Provide the (X, Y) coordinate of the cell's center where the given text is located.  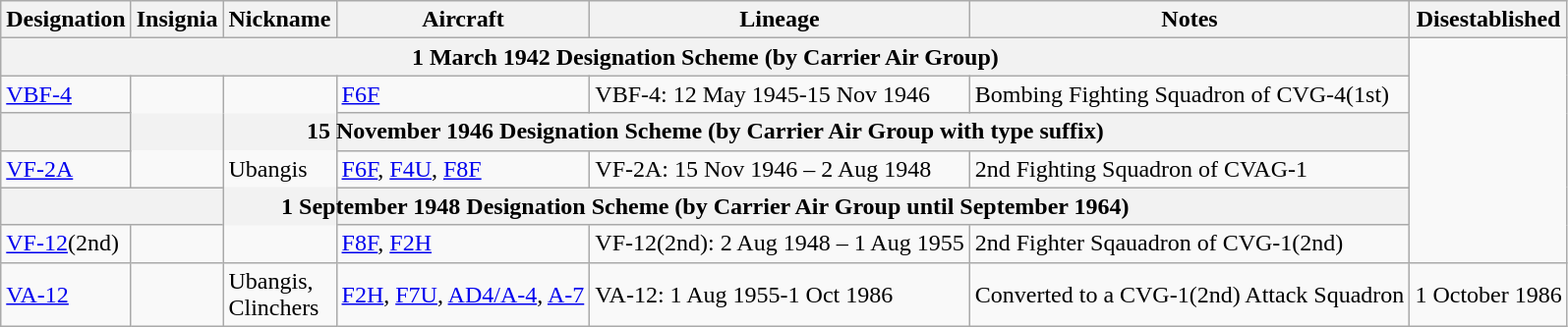
15 November 1946 Designation Scheme (by Carrier Air Group with type suffix) (706, 132)
F6F (463, 94)
1 March 1942 Designation Scheme (by Carrier Air Group) (706, 57)
Aircraft (463, 20)
Designation (66, 20)
Lineage (780, 20)
Nickname (279, 20)
Converted to a CVG-1(2nd) Attack Squadron (1190, 295)
F8F, F2H (463, 244)
1 September 1948 Designation Scheme (by Carrier Air Group until September 1964) (706, 206)
F6F, F4U, F8F (463, 169)
Disestablished (1488, 20)
VBF-4 (66, 94)
Bombing Fighting Squadron of CVG-4(1st) (1190, 94)
Ubangis,Clinchers (279, 295)
VF-2A (66, 169)
1 October 1986 (1488, 295)
VF-12(2nd) (66, 244)
2nd Fighter Sqauadron of CVG-1(2nd) (1190, 244)
VA-12: 1 Aug 1955-1 Oct 1986 (780, 295)
Insignia (177, 20)
2nd Fighting Squadron of CVAG-1 (1190, 169)
Notes (1190, 20)
VF-2A: 15 Nov 1946 – 2 Aug 1948 (780, 169)
VA-12 (66, 295)
F2H, F7U, AD4/A-4, A-7 (463, 295)
Ubangis (279, 169)
VF-12(2nd): 2 Aug 1948 – 1 Aug 1955 (780, 244)
VBF-4: 12 May 1945-15 Nov 1946 (780, 94)
